Determine the (X, Y) coordinate at the center of the cell enclosing the given text.  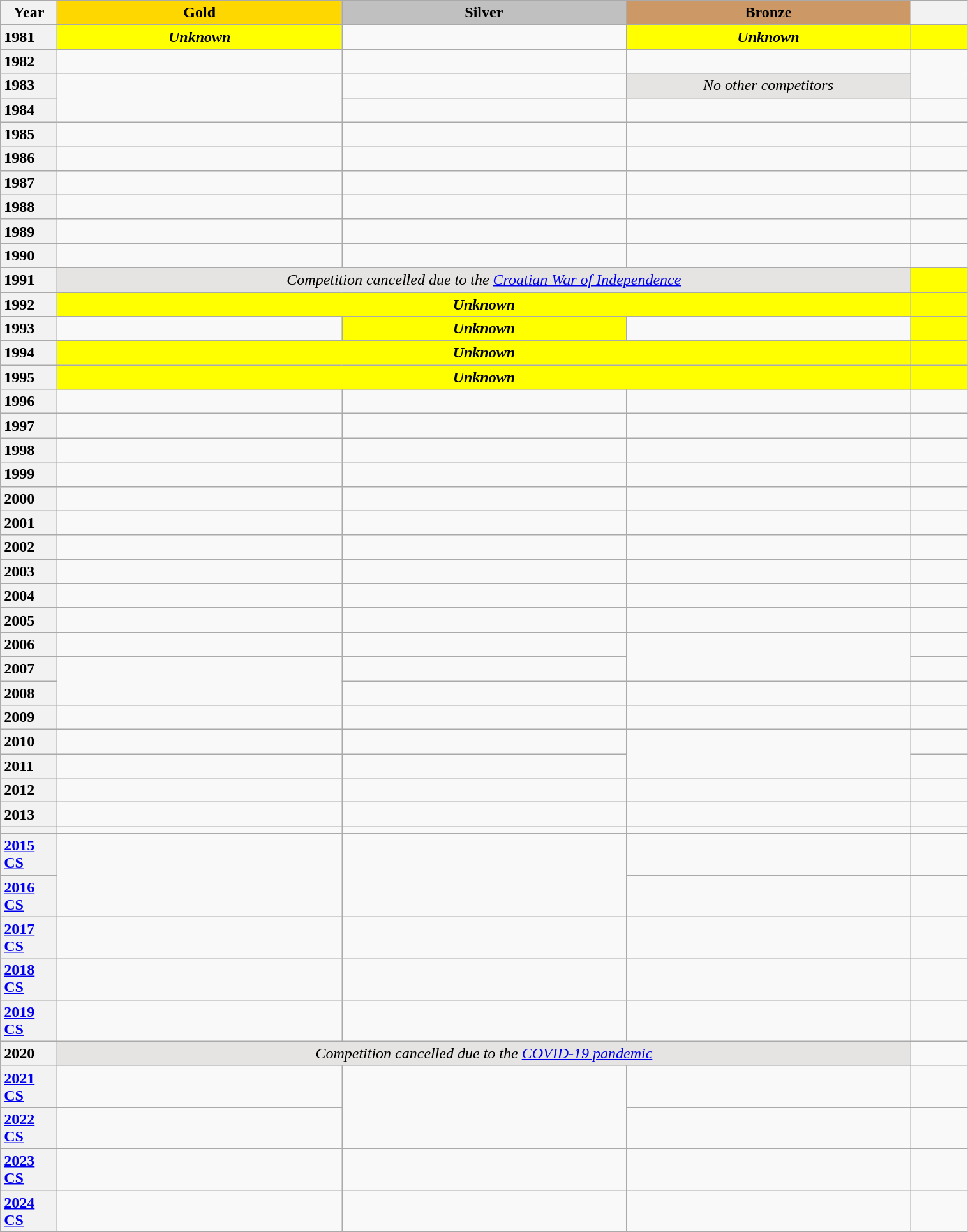
2020 (29, 1053)
2010 (29, 742)
2006 (29, 644)
Year (29, 13)
2013 (29, 815)
2007 (29, 668)
2021 CS (29, 1086)
2024 CS (29, 1210)
Competition cancelled due to the COVID-19 pandemic (484, 1053)
Bronze (768, 13)
2005 (29, 620)
2023 CS (29, 1169)
2019 CS (29, 1020)
2015 CS (29, 854)
2016 CS (29, 896)
2017 CS (29, 937)
2003 (29, 571)
1994 (29, 353)
Gold (200, 13)
1996 (29, 402)
1999 (29, 474)
1992 (29, 304)
1988 (29, 207)
1983 (29, 86)
Silver (484, 13)
1981 (29, 37)
1987 (29, 183)
2009 (29, 717)
2000 (29, 499)
2008 (29, 693)
1993 (29, 329)
No other competitors (768, 86)
2011 (29, 766)
1986 (29, 158)
2022 CS (29, 1127)
2001 (29, 523)
2018 CS (29, 979)
1991 (29, 280)
1989 (29, 231)
1998 (29, 450)
1985 (29, 134)
Competition cancelled due to the Croatian War of Independence (484, 280)
2002 (29, 547)
1984 (29, 110)
1990 (29, 255)
1995 (29, 377)
2004 (29, 596)
1997 (29, 426)
2012 (29, 790)
1982 (29, 61)
